Search for the cell housing the specified text and yield its [X, Y] center coordinate. 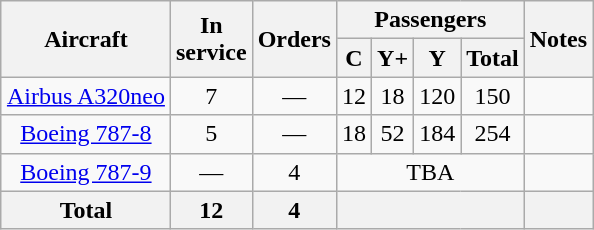
Y+ [393, 58]
Aircraft [86, 39]
120 [438, 96]
Orders [294, 39]
184 [438, 134]
Notes [558, 39]
Boeing 787-8 [86, 134]
Passengers [430, 20]
C [354, 58]
7 [211, 96]
TBA [430, 172]
Airbus A320neo [86, 96]
52 [393, 134]
254 [493, 134]
150 [493, 96]
Boeing 787-9 [86, 172]
Inservice [211, 39]
5 [211, 134]
Y [438, 58]
